Output the [x, y] coordinate of the center of the cell containing the given text.  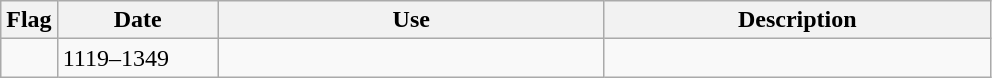
1119–1349 [138, 58]
Description [797, 20]
Flag [29, 20]
Date [138, 20]
Use [411, 20]
